Output the [x, y] coordinate of the center of the cell containing the given text.  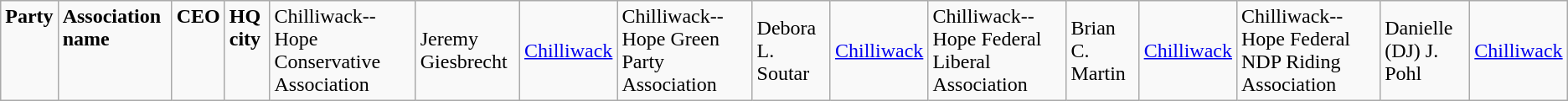
CEO [198, 50]
HQ city [247, 50]
Association name [115, 50]
Chilliwack--Hope Federal NDP Riding Association [1308, 50]
Danielle (DJ) J. Pohl [1426, 50]
Party [29, 50]
Chilliwack--Hope Conservative Association [343, 50]
Jeremy Giesbrecht [467, 50]
Chilliwack--Hope Federal Liberal Association [997, 50]
Debora L. Soutar [791, 50]
Chilliwack--Hope Green Party Association [685, 50]
Brian C. Martin [1102, 50]
